Return [X, Y] of the center of cell containing provided text 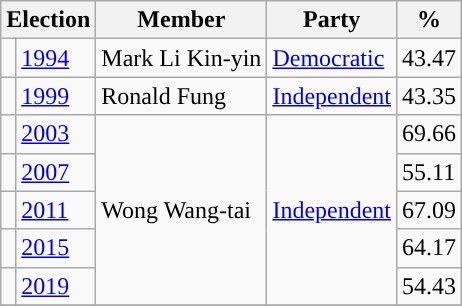
43.47 [430, 58]
Democratic [332, 58]
Party [332, 20]
43.35 [430, 96]
2015 [56, 248]
2003 [56, 134]
1994 [56, 58]
54.43 [430, 286]
Member [182, 20]
55.11 [430, 172]
64.17 [430, 248]
% [430, 20]
69.66 [430, 134]
Wong Wang-tai [182, 210]
2011 [56, 210]
1999 [56, 96]
Election [48, 20]
67.09 [430, 210]
Ronald Fung [182, 96]
Mark Li Kin-yin [182, 58]
2019 [56, 286]
2007 [56, 172]
